Pinpoint the cell where the given text exists, returning its [X, Y] midpoint coordinate. 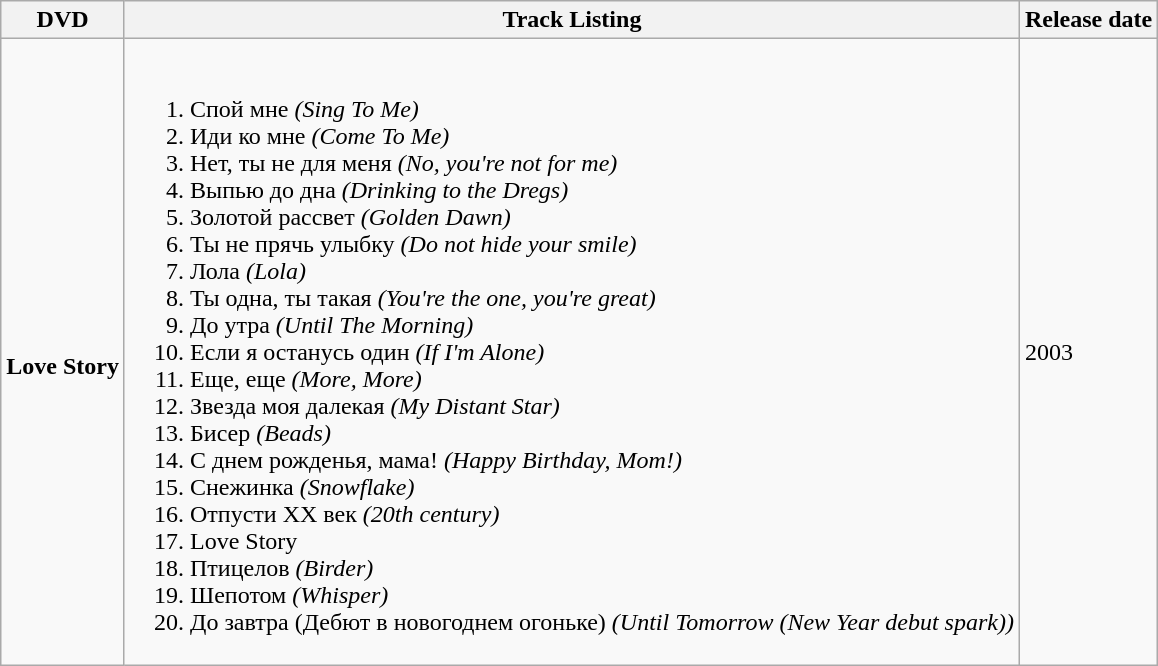
Release date [1088, 20]
DVD [63, 20]
Love Story [63, 352]
Track Listing [572, 20]
2003 [1088, 352]
